Return (x, y) of the center of cell containing provided text 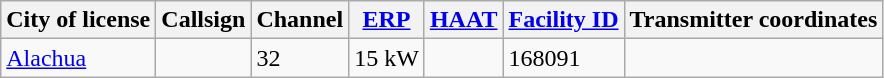
Alachua (78, 58)
Callsign (204, 20)
ERP (387, 20)
Channel (300, 20)
Facility ID (564, 20)
168091 (564, 58)
City of license (78, 20)
15 kW (387, 58)
HAAT (464, 20)
Transmitter coordinates (754, 20)
32 (300, 58)
